Search for the cell housing the specified text and yield its [x, y] center coordinate. 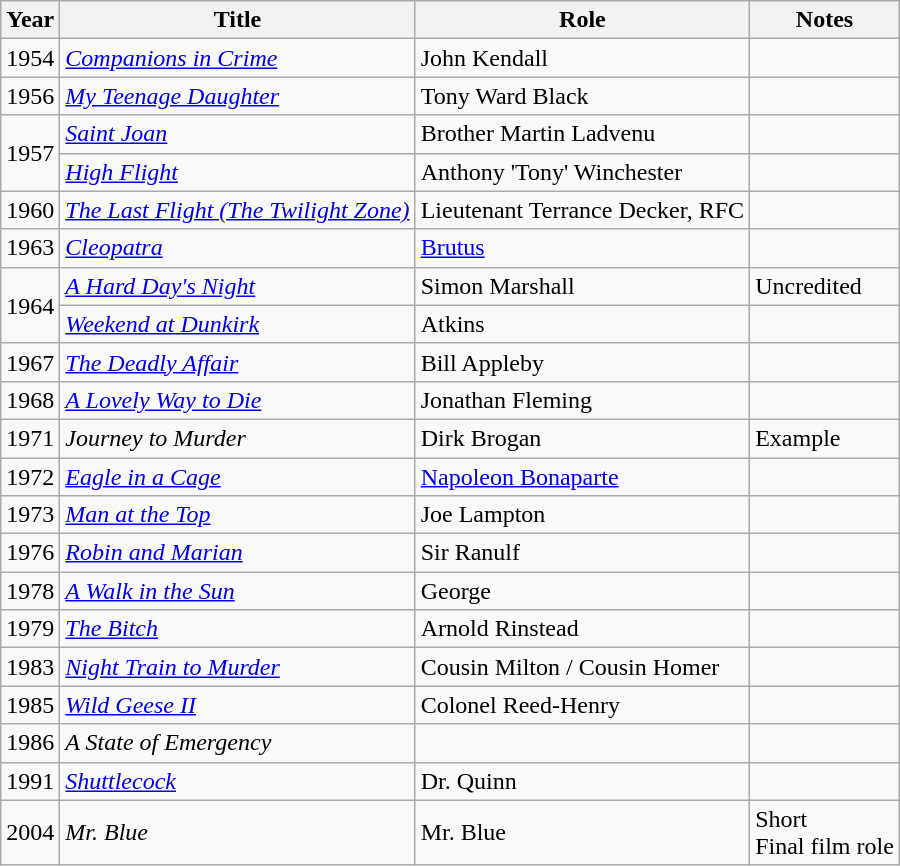
1991 [30, 781]
Saint Joan [238, 134]
George [582, 591]
1972 [30, 477]
The Last Flight (The Twilight Zone) [238, 210]
Eagle in a Cage [238, 477]
Short Final film role [825, 832]
1979 [30, 629]
Example [825, 438]
Journey to Murder [238, 438]
Notes [825, 20]
Joe Lampton [582, 515]
The Bitch [238, 629]
1986 [30, 743]
Shuttlecock [238, 781]
1985 [30, 705]
John Kendall [582, 58]
Title [238, 20]
1983 [30, 667]
1963 [30, 248]
1957 [30, 153]
1978 [30, 591]
Companions in Crime [238, 58]
Colonel Reed-Henry [582, 705]
1973 [30, 515]
1956 [30, 96]
1954 [30, 58]
Tony Ward Black [582, 96]
Brutus [582, 248]
My Teenage Daughter [238, 96]
1968 [30, 400]
Bill Appleby [582, 362]
Arnold Rinstead [582, 629]
Year [30, 20]
1960 [30, 210]
Role [582, 20]
1964 [30, 305]
Dirk Brogan [582, 438]
1976 [30, 553]
Weekend at Dunkirk [238, 324]
Lieutenant Terrance Decker, RFC [582, 210]
High Flight [238, 172]
Cleopatra [238, 248]
1967 [30, 362]
A Walk in the Sun [238, 591]
A Lovely Way to Die [238, 400]
Man at the Top [238, 515]
Uncredited [825, 286]
Robin and Marian [238, 553]
Anthony 'Tony' Winchester [582, 172]
Wild Geese II [238, 705]
Simon Marshall [582, 286]
A State of Emergency [238, 743]
Napoleon Bonaparte [582, 477]
Brother Martin Ladvenu [582, 134]
Cousin Milton / Cousin Homer [582, 667]
The Deadly Affair [238, 362]
Jonathan Fleming [582, 400]
Atkins [582, 324]
1971 [30, 438]
Sir Ranulf [582, 553]
A Hard Day's Night [238, 286]
Dr. Quinn [582, 781]
Night Train to Murder [238, 667]
2004 [30, 832]
